Search for the cell housing the specified text and yield its [X, Y] center coordinate. 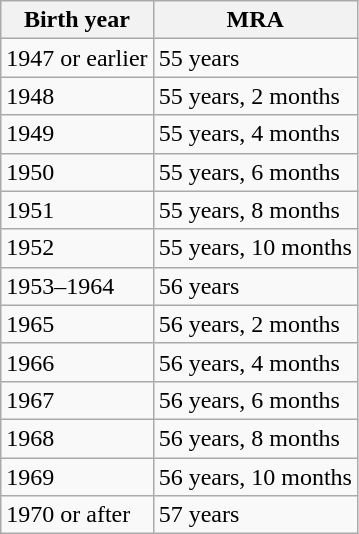
56 years, 2 months [255, 324]
1969 [77, 477]
1947 or earlier [77, 58]
1953–1964 [77, 286]
56 years [255, 286]
1966 [77, 362]
56 years, 6 months [255, 400]
1949 [77, 134]
1951 [77, 210]
55 years, 6 months [255, 172]
56 years, 4 months [255, 362]
55 years, 10 months [255, 248]
Birth year [77, 20]
55 years, 4 months [255, 134]
1948 [77, 96]
57 years [255, 515]
55 years, 2 months [255, 96]
MRA [255, 20]
1968 [77, 438]
55 years, 8 months [255, 210]
1970 or after [77, 515]
56 years, 8 months [255, 438]
1952 [77, 248]
1950 [77, 172]
1967 [77, 400]
1965 [77, 324]
56 years, 10 months [255, 477]
55 years [255, 58]
